Return [x, y] of the center of cell containing provided text 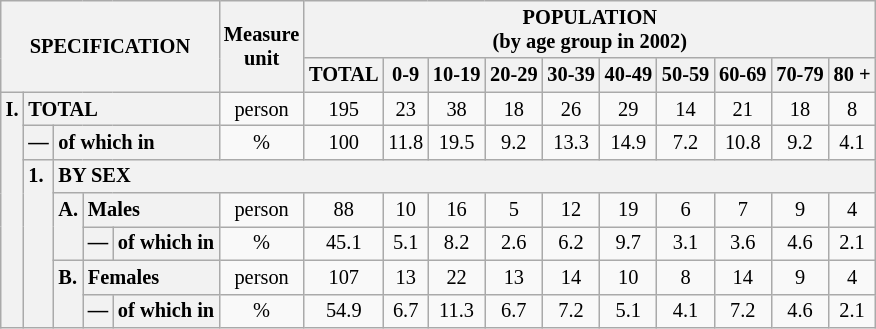
Males [151, 210]
40-49 [628, 75]
38 [456, 109]
26 [570, 109]
21 [742, 109]
10-19 [456, 75]
22 [456, 277]
20-29 [514, 75]
23 [406, 109]
107 [344, 277]
60-69 [742, 75]
Females [151, 277]
POPULATION (by age group in 2002) [590, 29]
195 [344, 109]
29 [628, 109]
14.9 [628, 142]
70-79 [800, 75]
19 [628, 210]
80 + [852, 75]
7 [742, 210]
0-9 [406, 75]
I. [12, 210]
BY SEX [465, 176]
2.6 [514, 243]
B. [68, 294]
8.2 [456, 243]
12 [570, 210]
6.2 [570, 243]
19.5 [456, 142]
10.8 [742, 142]
5 [514, 210]
9.7 [628, 243]
54.9 [344, 311]
11.8 [406, 142]
3.1 [686, 243]
88 [344, 210]
SPECIFICATION [110, 46]
100 [344, 142]
6 [686, 210]
11.3 [456, 311]
50-59 [686, 75]
13.3 [570, 142]
1. [38, 243]
16 [456, 210]
3.6 [742, 243]
Measure unit [262, 46]
A. [68, 226]
30-39 [570, 75]
45.1 [344, 243]
